Pinpoint the cell where the given text exists, returning its (X, Y) midpoint coordinate. 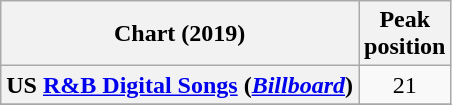
US R&B Digital Songs (Billboard) (180, 85)
Chart (2019) (180, 34)
21 (405, 85)
Peakposition (405, 34)
